For the text-containing cell, return its midpoint in [x, y] coordinate format. 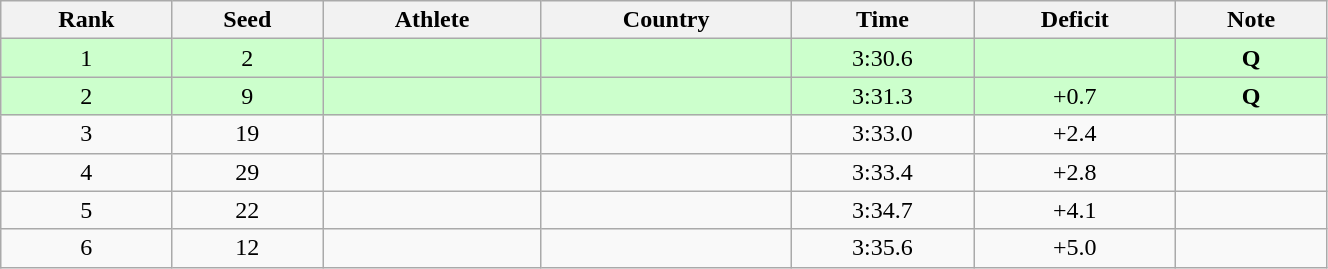
3 [86, 134]
+2.8 [1075, 172]
+2.4 [1075, 134]
6 [86, 248]
Deficit [1075, 20]
+5.0 [1075, 248]
12 [248, 248]
3:30.6 [882, 58]
1 [86, 58]
3:33.4 [882, 172]
3:33.0 [882, 134]
4 [86, 172]
+4.1 [1075, 210]
3:34.7 [882, 210]
9 [248, 96]
Athlete [432, 20]
Note [1252, 20]
Rank [86, 20]
3:35.6 [882, 248]
Seed [248, 20]
22 [248, 210]
+0.7 [1075, 96]
Country [666, 20]
3:31.3 [882, 96]
29 [248, 172]
Time [882, 20]
19 [248, 134]
5 [86, 210]
